Extract the (x, y) coordinate from the center of the cell holding the provided text.  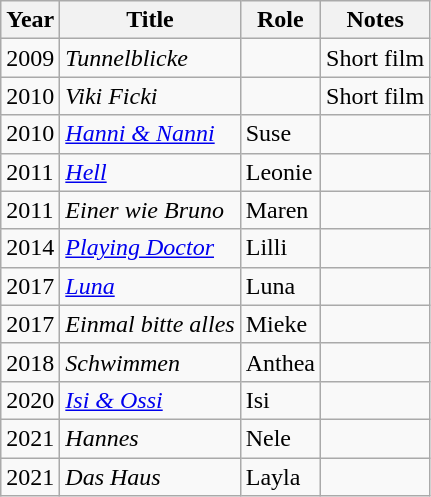
Title (150, 20)
Schwimmen (150, 362)
Notes (376, 20)
Das Haus (150, 477)
Suse (280, 134)
Maren (280, 210)
Isi & Ossi (150, 400)
2018 (30, 362)
Playing Doctor (150, 248)
Einer wie Bruno (150, 210)
Role (280, 20)
Lilli (280, 248)
2009 (30, 58)
Hannes (150, 438)
Year (30, 20)
2020 (30, 400)
Einmal bitte alles (150, 324)
Leonie (280, 172)
Tunnelblicke (150, 58)
Viki Ficki (150, 96)
Mieke (280, 324)
2014 (30, 248)
Hell (150, 172)
Nele (280, 438)
Hanni & Nanni (150, 134)
Isi (280, 400)
Anthea (280, 362)
Layla (280, 477)
